Pinpoint the cell where the given text exists, returning its [X, Y] midpoint coordinate. 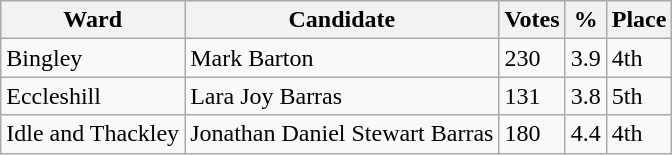
Bingley [93, 58]
Idle and Thackley [93, 134]
Mark Barton [342, 58]
3.9 [586, 58]
131 [532, 96]
3.8 [586, 96]
230 [532, 58]
180 [532, 134]
Votes [532, 20]
Candidate [342, 20]
5th [639, 96]
4.4 [586, 134]
Lara Joy Barras [342, 96]
Place [639, 20]
Jonathan Daniel Stewart Barras [342, 134]
Ward [93, 20]
Eccleshill [93, 96]
% [586, 20]
